Find where the given text appears and provide that cell's center as (x, y) coordinate. 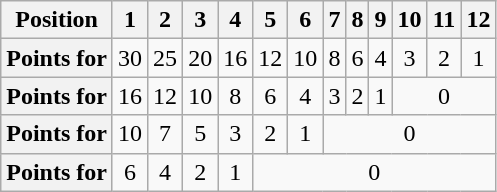
30 (130, 58)
Position (57, 20)
20 (200, 58)
11 (444, 20)
9 (380, 20)
25 (166, 58)
